Output the (x, y) coordinate of the center of the cell containing the given text.  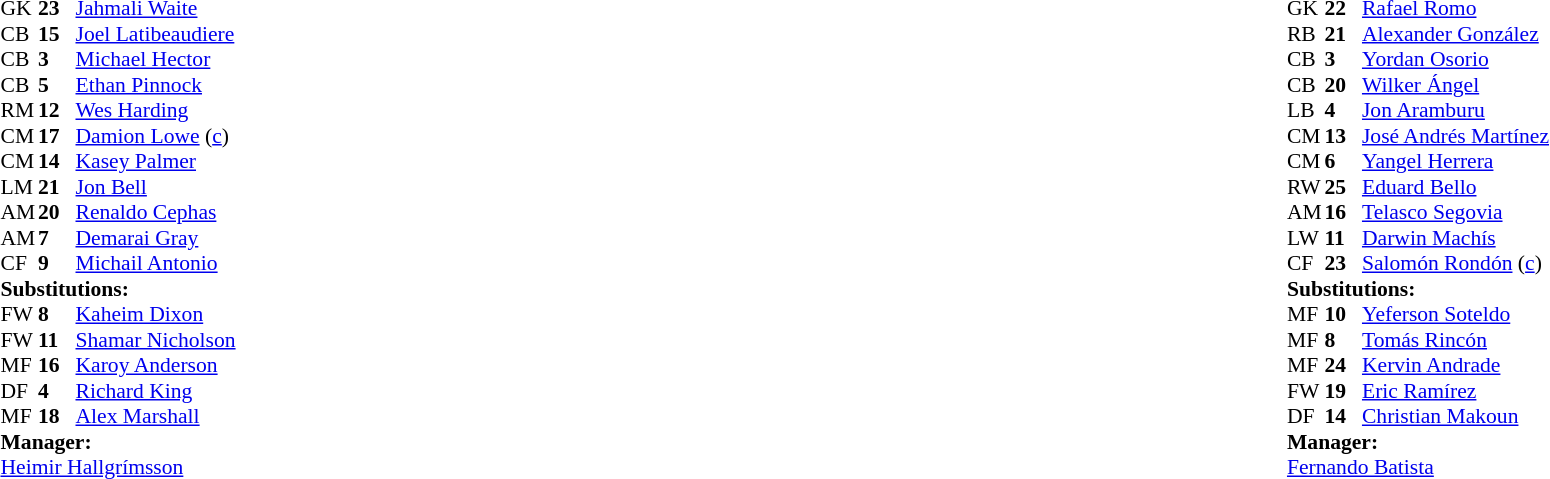
10 (1343, 315)
17 (57, 136)
23 (1343, 263)
Darwin Machís (1456, 238)
LB (1306, 111)
6 (1343, 161)
Yordan Osorio (1456, 59)
Ethan Pinnock (156, 85)
Shamar Nicholson (156, 340)
9 (57, 263)
18 (57, 417)
19 (1343, 391)
LM (19, 187)
Jon Bell (156, 187)
Eduard Bello (1456, 187)
Michail Antonio (156, 263)
Joel Latibeaudiere (156, 34)
Christian Makoun (1456, 417)
Alexander González (1456, 34)
Damion Lowe (c) (156, 136)
Karoy Anderson (156, 365)
24 (1343, 365)
25 (1343, 187)
RW (1306, 187)
Michael Hector (156, 59)
15 (57, 34)
RM (19, 111)
LW (1306, 238)
Renaldo Cephas (156, 213)
Demarai Gray (156, 238)
José Andrés Martínez (1456, 136)
5 (57, 85)
Eric Ramírez (1456, 391)
Alex Marshall (156, 417)
Kaheim Dixon (156, 315)
Jon Aramburu (1456, 111)
7 (57, 238)
Wilker Ángel (1456, 85)
Yeferson Soteldo (1456, 315)
Richard King (156, 391)
12 (57, 111)
13 (1343, 136)
Telasco Segovia (1456, 213)
Yangel Herrera (1456, 161)
Tomás Rincón (1456, 340)
RB (1306, 34)
Wes Harding (156, 111)
Kervin Andrade (1456, 365)
Kasey Palmer (156, 161)
Salomón Rondón (c) (1456, 263)
